Return (X, Y) of the center of cell containing provided text 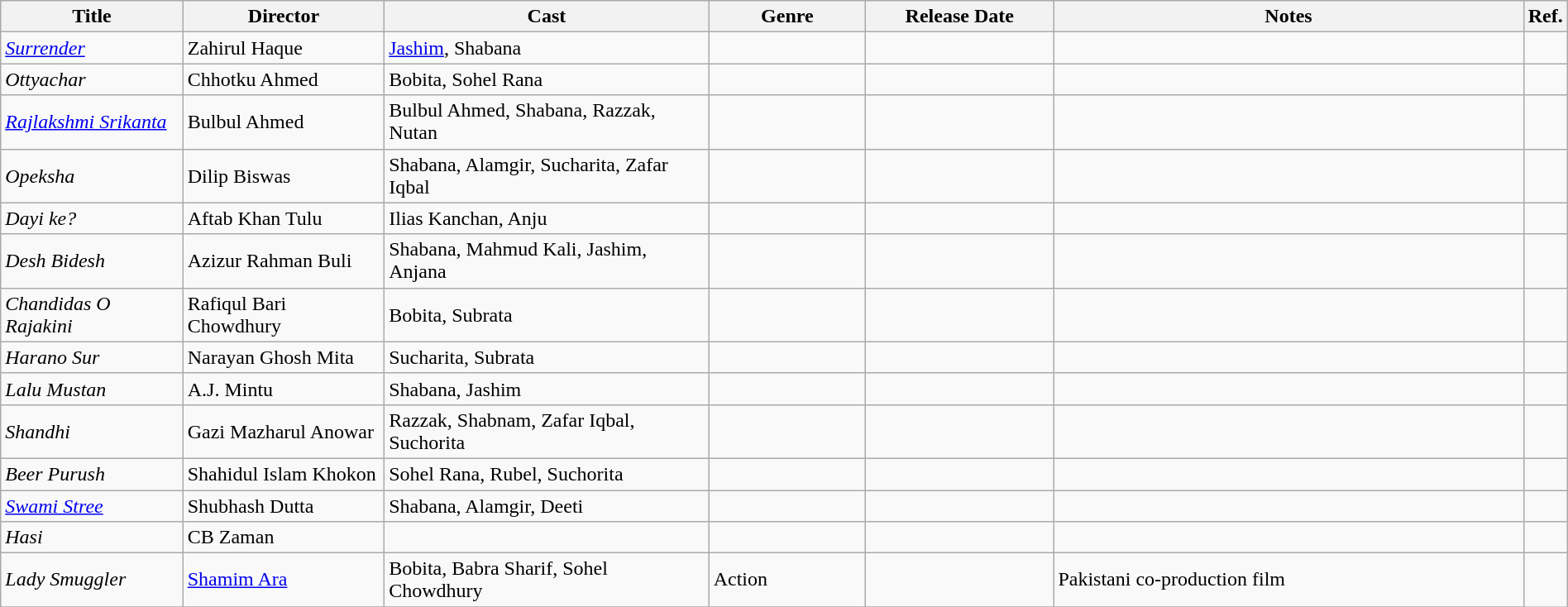
Sohel Rana, Rubel, Suchorita (547, 474)
Director (284, 17)
Opeksha (92, 175)
Jashim, Shabana (547, 48)
CB Zaman (284, 538)
Chhotku Ahmed (284, 79)
Shamim Ara (284, 581)
Chandidas O Rajakini (92, 314)
Cast (547, 17)
Razzak, Shabnam, Zafar Iqbal, Suchorita (547, 432)
Shabana, Mahmud Kali, Jashim, Anjana (547, 261)
Notes (1288, 17)
Lady Smuggler (92, 581)
Surrender (92, 48)
Shabana, Jashim (547, 389)
Shubhash Dutta (284, 505)
Shandhi (92, 432)
Rajlakshmi Srikanta (92, 122)
Beer Purush (92, 474)
Shabana, Alamgir, Sucharita, Zafar Iqbal (547, 175)
Narayan Ghosh Mita (284, 357)
Azizur Rahman Buli (284, 261)
Ottyachar (92, 79)
Shahidul Islam Khokon (284, 474)
Harano Sur (92, 357)
A.J. Mintu (284, 389)
Desh Bidesh (92, 261)
Swami Stree (92, 505)
Bulbul Ahmed, Shabana, Razzak, Nutan (547, 122)
Hasi (92, 538)
Bobita, Subrata (547, 314)
Dayi ke? (92, 218)
Release Date (959, 17)
Dilip Biswas (284, 175)
Pakistani co-production film (1288, 581)
Action (787, 581)
Ref. (1545, 17)
Bobita, Sohel Rana (547, 79)
Zahirul Haque (284, 48)
Title (92, 17)
Rafiqul Bari Chowdhury (284, 314)
Bulbul Ahmed (284, 122)
Bobita, Babra Sharif, Sohel Chowdhury (547, 581)
Shabana, Alamgir, Deeti (547, 505)
Lalu Mustan (92, 389)
Aftab Khan Tulu (284, 218)
Sucharita, Subrata (547, 357)
Genre (787, 17)
Gazi Mazharul Anowar (284, 432)
Ilias Kanchan, Anju (547, 218)
